Output the (x, y) coordinate of the center of the cell containing the given text.  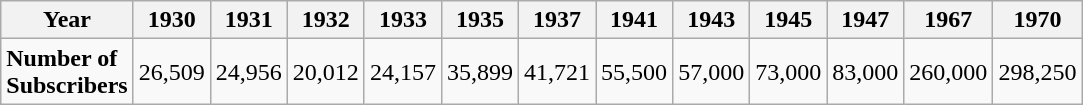
1947 (866, 20)
1967 (948, 20)
298,250 (1038, 72)
1941 (634, 20)
35,899 (480, 72)
1930 (172, 20)
41,721 (556, 72)
1931 (248, 20)
24,956 (248, 72)
1945 (788, 20)
1935 (480, 20)
73,000 (788, 72)
55,500 (634, 72)
Year (67, 20)
57,000 (712, 72)
1937 (556, 20)
26,509 (172, 72)
83,000 (866, 72)
Number ofSubscribers (67, 72)
1943 (712, 20)
1970 (1038, 20)
1933 (402, 20)
24,157 (402, 72)
260,000 (948, 72)
1932 (326, 20)
20,012 (326, 72)
